Identify which cell holds the provided text, then report its [x, y] central coordinate. 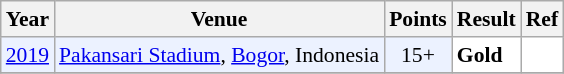
Venue [219, 19]
Year [28, 19]
Points [418, 19]
Pakansari Stadium, Bogor, Indonesia [219, 55]
2019 [28, 55]
Gold [486, 55]
15+ [418, 55]
Ref [542, 19]
Result [486, 19]
